Find where the given text appears and provide that cell's center as (x, y) coordinate. 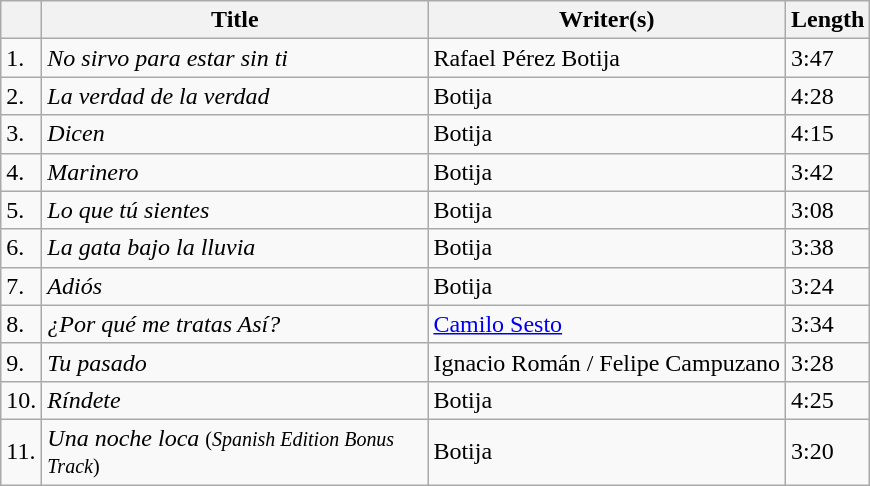
1. (22, 58)
4:25 (828, 400)
7. (22, 286)
4:28 (828, 96)
10. (22, 400)
3:38 (828, 248)
Camilo Sesto (607, 324)
3:28 (828, 362)
Dicen (235, 134)
Ríndete (235, 400)
3:08 (828, 210)
2. (22, 96)
3. (22, 134)
6. (22, 248)
Una noche loca (Spanish Edition Bonus Track) (235, 452)
3:24 (828, 286)
3:34 (828, 324)
Lo que tú sientes (235, 210)
Length (828, 20)
3:20 (828, 452)
Adiós (235, 286)
4:15 (828, 134)
11. (22, 452)
9. (22, 362)
La verdad de la verdad (235, 96)
Marinero (235, 172)
Writer(s) (607, 20)
¿Por qué me tratas Así? (235, 324)
4. (22, 172)
Tu pasado (235, 362)
Title (235, 20)
La gata bajo la lluvia (235, 248)
Rafael Pérez Botija (607, 58)
8. (22, 324)
3:42 (828, 172)
Ignacio Román / Felipe Campuzano (607, 362)
5. (22, 210)
3:47 (828, 58)
No sirvo para estar sin ti (235, 58)
